Extract the (X, Y) coordinate from the center of the cell holding the provided text.  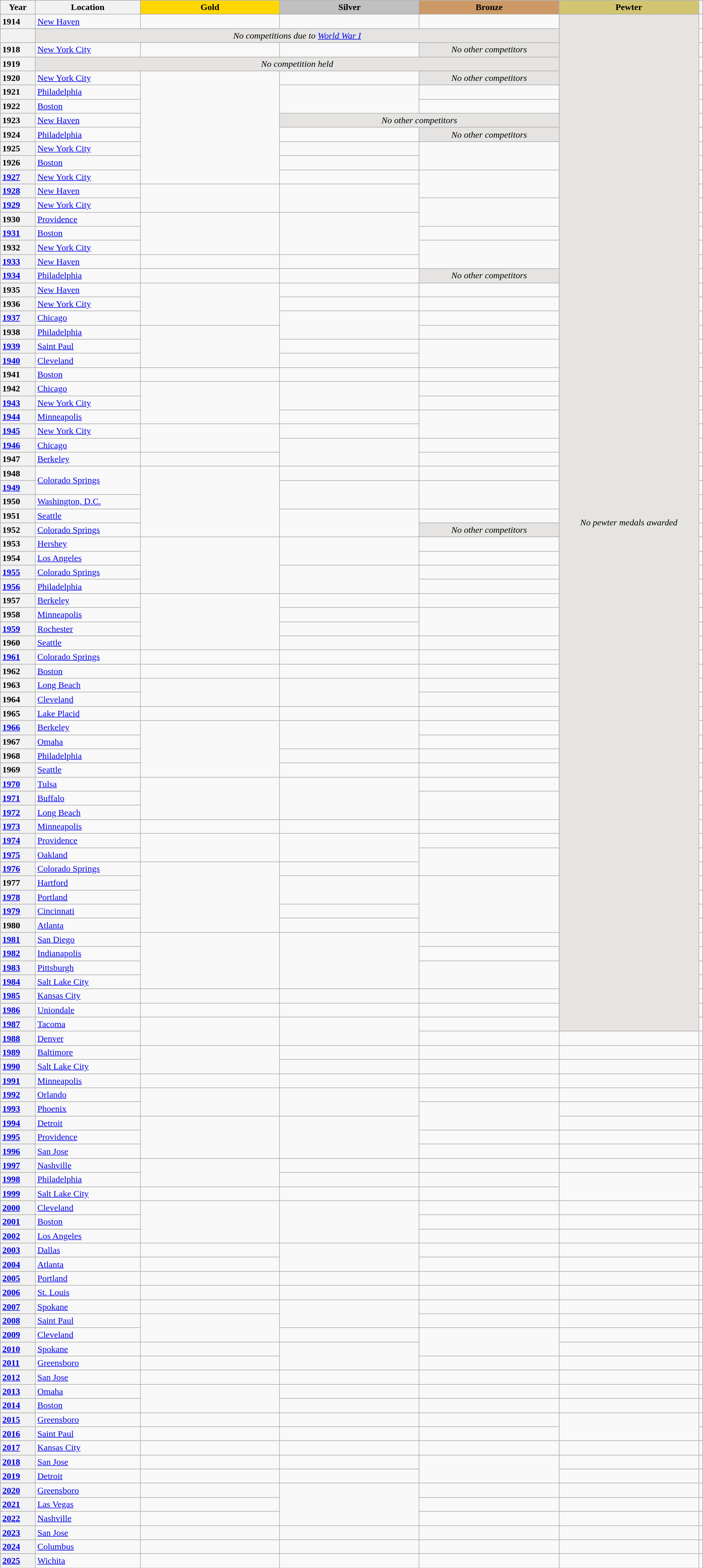
1959 (18, 629)
1944 (18, 417)
1926 (18, 163)
1994 (18, 1123)
Hartford (88, 883)
Orlando (88, 1095)
2020 (18, 1490)
1982 (18, 954)
2008 (18, 1321)
Pittsburgh (88, 968)
1965 (18, 714)
1991 (18, 1081)
1975 (18, 854)
1937 (18, 318)
2009 (18, 1335)
Hershey (88, 544)
1984 (18, 982)
1924 (18, 134)
1923 (18, 120)
1931 (18, 233)
Washington, D.C. (88, 502)
1935 (18, 290)
2017 (18, 1448)
1988 (18, 1038)
1932 (18, 247)
1941 (18, 374)
Gold (210, 7)
1973 (18, 826)
1954 (18, 558)
1922 (18, 106)
1961 (18, 657)
2016 (18, 1434)
1992 (18, 1095)
1972 (18, 812)
1977 (18, 883)
1960 (18, 643)
1981 (18, 939)
1980 (18, 925)
1936 (18, 304)
Year (18, 7)
1968 (18, 756)
St. Louis (88, 1292)
1964 (18, 699)
Bronze (489, 7)
2000 (18, 1208)
Tulsa (88, 784)
1963 (18, 685)
1928 (18, 191)
1983 (18, 968)
1929 (18, 205)
1969 (18, 770)
2022 (18, 1518)
Cincinnati (88, 911)
2025 (18, 1561)
1962 (18, 671)
1921 (18, 92)
1934 (18, 276)
1985 (18, 996)
Phoenix (88, 1109)
1943 (18, 403)
1957 (18, 600)
Columbus (88, 1547)
1966 (18, 728)
1940 (18, 360)
1933 (18, 262)
2013 (18, 1391)
1956 (18, 586)
1978 (18, 897)
1942 (18, 388)
1999 (18, 1194)
2010 (18, 1349)
1997 (18, 1165)
1947 (18, 459)
San Diego (88, 939)
1990 (18, 1066)
2011 (18, 1363)
1950 (18, 502)
1974 (18, 840)
1914 (18, 22)
1920 (18, 78)
Pewter (629, 7)
1927 (18, 177)
Buffalo (88, 798)
1919 (18, 64)
2023 (18, 1533)
Baltimore (88, 1052)
1930 (18, 219)
1987 (18, 1024)
1938 (18, 332)
1989 (18, 1052)
2007 (18, 1306)
1945 (18, 431)
1918 (18, 50)
1971 (18, 798)
2006 (18, 1292)
1953 (18, 544)
2012 (18, 1377)
2021 (18, 1504)
1998 (18, 1180)
2018 (18, 1462)
No pewter medals awarded (629, 523)
1925 (18, 148)
Lake Placid (88, 714)
1986 (18, 1010)
2015 (18, 1420)
1939 (18, 346)
1948 (18, 473)
2019 (18, 1476)
1993 (18, 1109)
Uniondale (88, 1010)
No competition held (297, 64)
Indianapolis (88, 954)
Location (88, 7)
1976 (18, 869)
1946 (18, 445)
1995 (18, 1137)
2003 (18, 1250)
Wichita (88, 1561)
1951 (18, 516)
Rochester (88, 629)
Denver (88, 1038)
Oakland (88, 854)
1958 (18, 614)
2004 (18, 1264)
Las Vegas (88, 1504)
2005 (18, 1278)
Tacoma (88, 1024)
1996 (18, 1151)
No competitions due to World War I (297, 36)
1955 (18, 572)
1949 (18, 488)
2024 (18, 1547)
2002 (18, 1236)
1970 (18, 784)
1952 (18, 530)
2014 (18, 1405)
1979 (18, 911)
Dallas (88, 1250)
Silver (349, 7)
2001 (18, 1222)
1967 (18, 742)
